Scan for the cell matching the given text and deliver its (X, Y) coordinate at center. 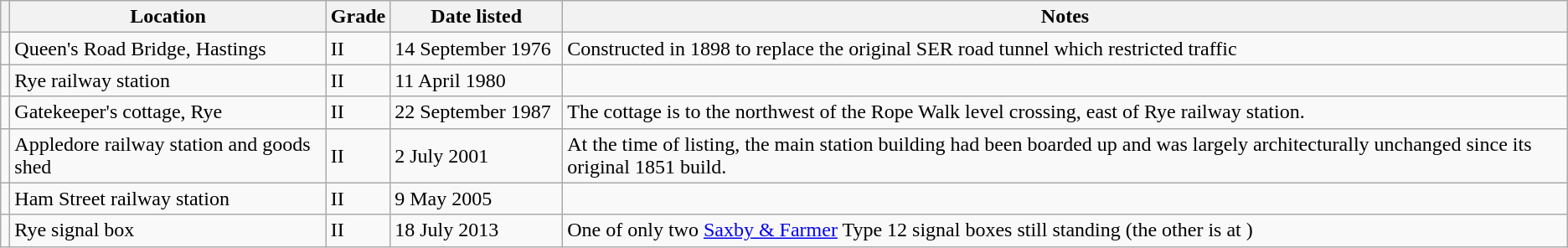
Rye signal box (168, 230)
Queen's Road Bridge, Hastings (168, 49)
Rye railway station (168, 80)
Date listed (477, 17)
The cottage is to the northwest of the Rope Walk level crossing, east of Rye railway station. (1065, 112)
14 September 1976 (477, 49)
9 May 2005 (477, 199)
11 April 1980 (477, 80)
2 July 2001 (477, 156)
At the time of listing, the main station building had been boarded up and was largely architecturally unchanged since its original 1851 build. (1065, 156)
18 July 2013 (477, 230)
Constructed in 1898 to replace the original SER road tunnel which restricted traffic (1065, 49)
Ham Street railway station (168, 199)
Appledore railway station and goods shed (168, 156)
Grade (358, 17)
22 September 1987 (477, 112)
Gatekeeper's cottage, Rye (168, 112)
Notes (1065, 17)
One of only two Saxby & Farmer Type 12 signal boxes still standing (the other is at ) (1065, 230)
Location (168, 17)
